Return [x, y] of the center of cell containing provided text 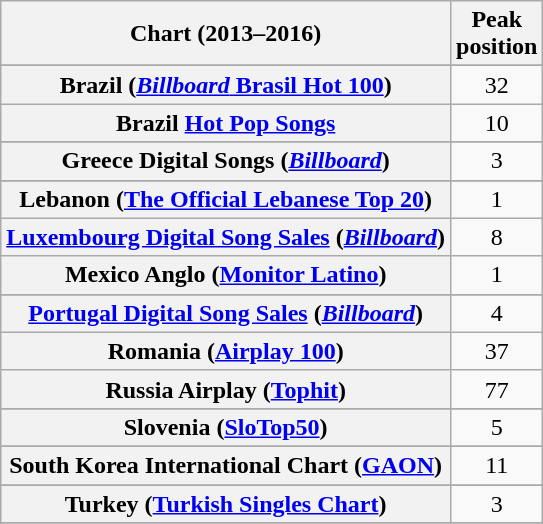
Chart (2013–2016) [226, 34]
11 [497, 465]
Brazil Hot Pop Songs [226, 123]
Russia Airplay (Tophit) [226, 389]
Lebanon (The Official Lebanese Top 20) [226, 199]
Mexico Anglo (Monitor Latino) [226, 275]
77 [497, 389]
8 [497, 237]
Luxembourg Digital Song Sales (Billboard) [226, 237]
Peakposition [497, 34]
Greece Digital Songs (Billboard) [226, 161]
South Korea International Chart (GAON) [226, 465]
Romania (Airplay 100) [226, 351]
Portugal Digital Song Sales (Billboard) [226, 313]
10 [497, 123]
32 [497, 85]
Turkey (Turkish Singles Chart) [226, 503]
Slovenia (SloTop50) [226, 427]
37 [497, 351]
Brazil (Billboard Brasil Hot 100) [226, 85]
4 [497, 313]
5 [497, 427]
